Capture the cell that displays the provided text and extract its (x, y) central coordinate. 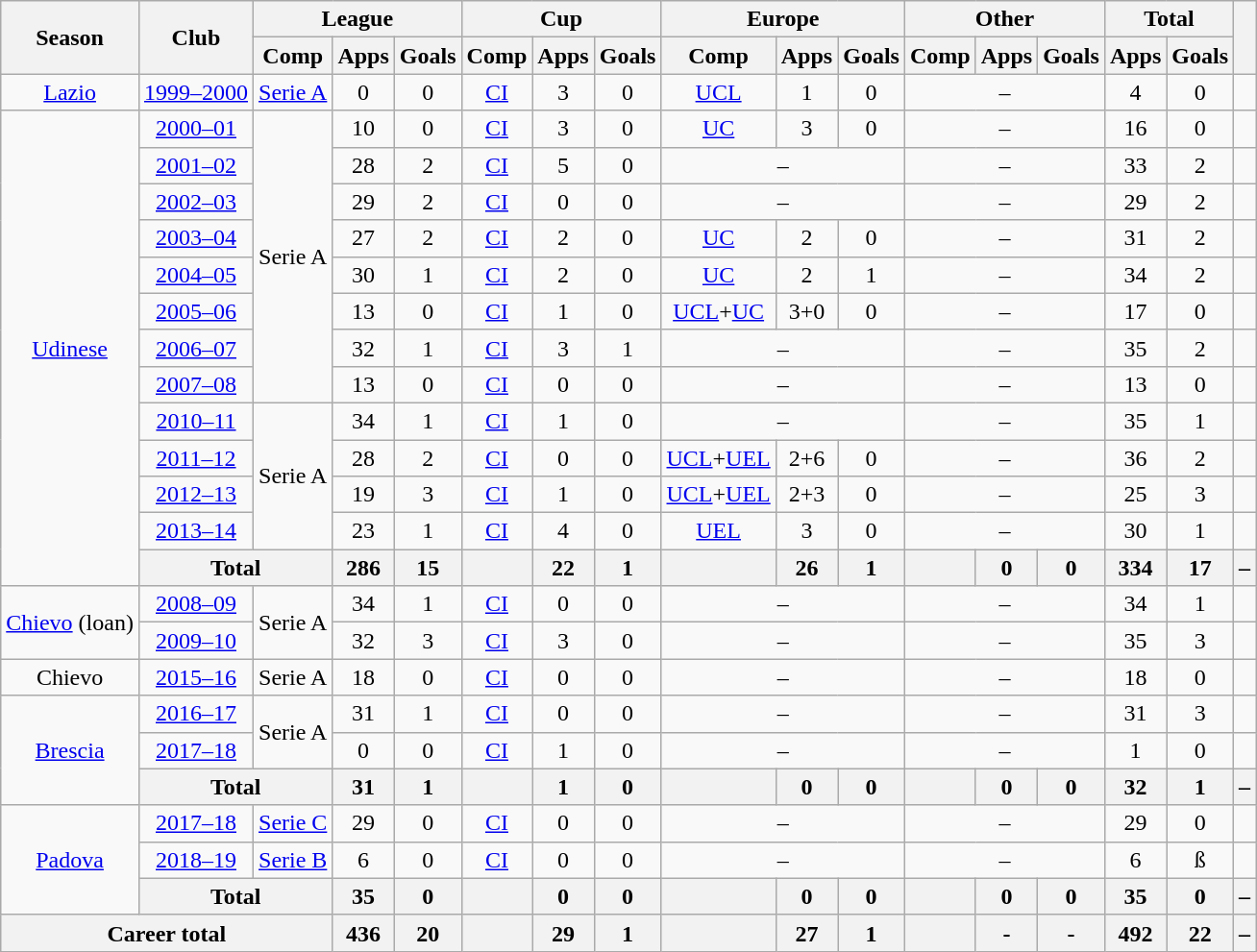
2+6 (806, 458)
2018–19 (196, 860)
Chievo (70, 677)
2013–14 (196, 531)
23 (363, 531)
2010–11 (196, 421)
2007–08 (196, 384)
26 (806, 568)
2004–05 (196, 275)
492 (1135, 933)
334 (1135, 568)
436 (363, 933)
1999–2000 (196, 92)
2011–12 (196, 458)
25 (1135, 495)
2016–17 (196, 714)
36 (1135, 458)
3+0 (806, 311)
2003–04 (196, 238)
2+3 (806, 495)
2000–01 (196, 129)
Cup (561, 19)
33 (1135, 165)
5 (563, 165)
2009–10 (196, 641)
UCL (719, 92)
Lazio (70, 92)
UCL+UC (719, 311)
Chievo (loan) (70, 622)
2012–13 (196, 495)
286 (363, 568)
19 (363, 495)
2005–06 (196, 311)
Udinese (70, 348)
Brescia (70, 750)
10 (363, 129)
2002–03 (196, 202)
15 (428, 568)
2001–02 (196, 165)
2008–09 (196, 604)
Other (1004, 19)
2015–16 (196, 677)
Club (196, 37)
League (357, 19)
20 (428, 933)
UEL (719, 531)
Europe (782, 19)
Serie C (293, 823)
Serie B (293, 860)
Padova (70, 860)
16 (1135, 129)
Career total (167, 933)
ß (1200, 860)
Season (70, 37)
2006–07 (196, 348)
